From the cell containing the given text, extract its center point as [X, Y] coordinate. 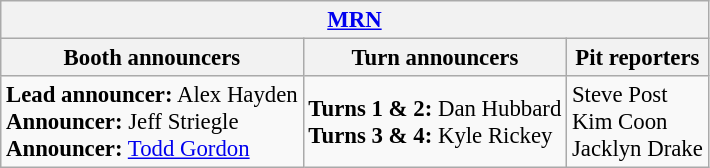
Pit reporters [638, 58]
Booth announcers [152, 58]
MRN [354, 20]
Turn announcers [435, 58]
Turns 1 & 2: Dan HubbardTurns 3 & 4: Kyle Rickey [435, 122]
Lead announcer: Alex HaydenAnnouncer: Jeff StriegleAnnouncer: Todd Gordon [152, 122]
Steve PostKim CoonJacklyn Drake [638, 122]
